Return (x, y) of the center of cell containing provided text 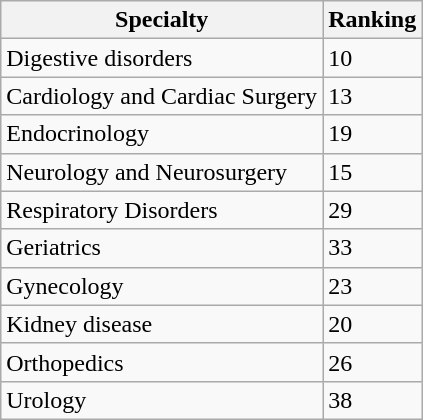
15 (372, 172)
19 (372, 134)
Gynecology (162, 286)
10 (372, 58)
26 (372, 362)
Geriatrics (162, 248)
Urology (162, 400)
Digestive disorders (162, 58)
Kidney disease (162, 324)
Respiratory Disorders (162, 210)
13 (372, 96)
Orthopedics (162, 362)
20 (372, 324)
38 (372, 400)
Neurology and Neurosurgery (162, 172)
23 (372, 286)
Ranking (372, 20)
29 (372, 210)
Specialty (162, 20)
Endocrinology (162, 134)
33 (372, 248)
Cardiology and Cardiac Surgery (162, 96)
